Extract the (X, Y) coordinate from the center of the cell holding the provided text.  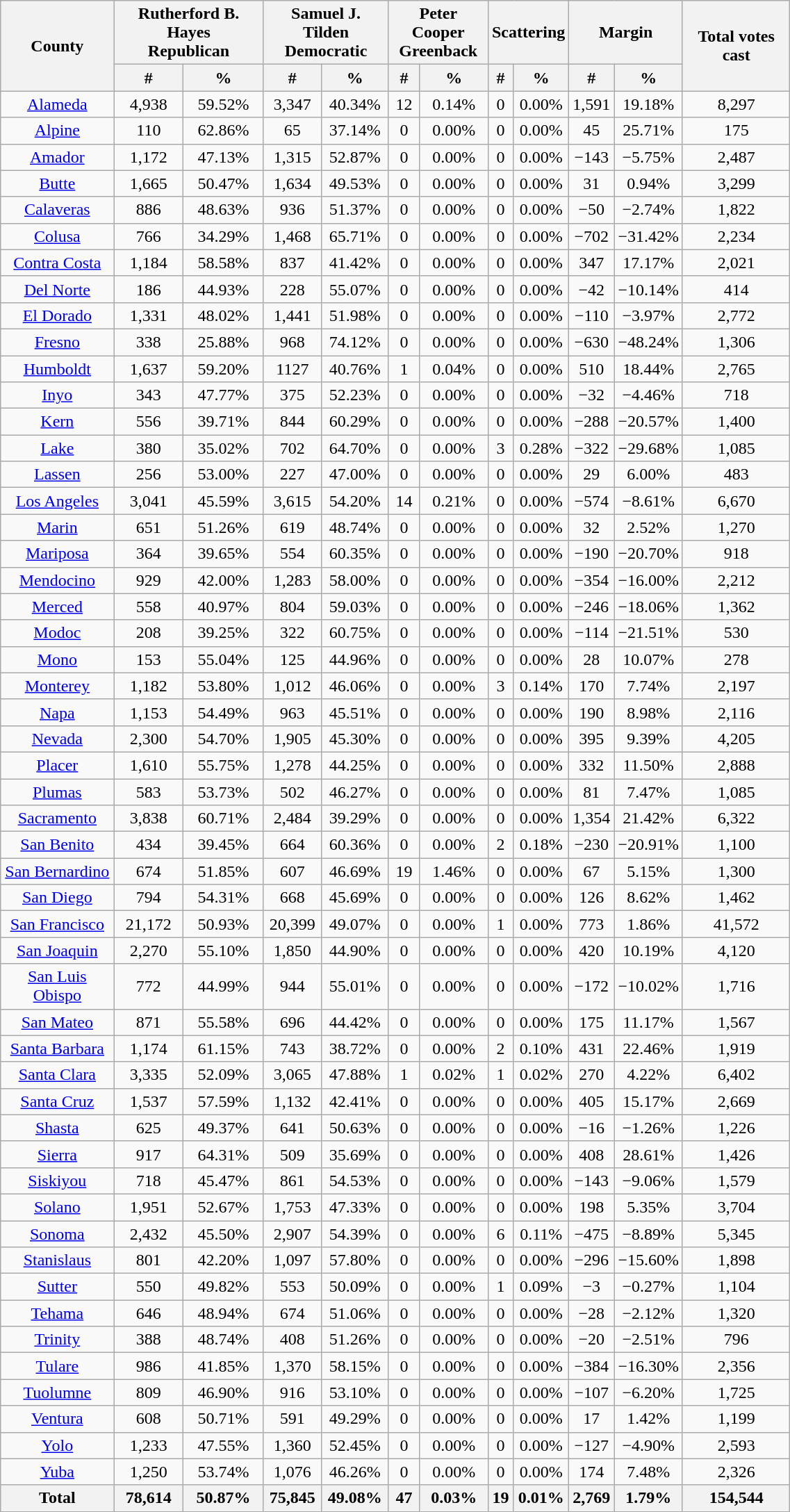
34.29% (224, 236)
607 (293, 871)
405 (592, 1101)
395 (592, 739)
5.35% (649, 1207)
−384 (592, 1366)
Shasta (57, 1128)
986 (149, 1366)
Nevada (57, 739)
1,370 (293, 1366)
44.93% (224, 289)
Butte (57, 183)
664 (293, 845)
7.48% (649, 1472)
773 (592, 924)
844 (293, 422)
55.58% (224, 1022)
59.52% (224, 104)
45.50% (224, 1233)
74.12% (356, 342)
4,205 (736, 739)
Placer (57, 765)
Monterey (57, 686)
25.88% (224, 342)
Sonoma (57, 1233)
Santa Clara (57, 1075)
49.37% (224, 1128)
46.69% (356, 871)
18.44% (649, 369)
772 (149, 987)
64.31% (224, 1154)
743 (293, 1049)
52.87% (356, 157)
−110 (592, 315)
7.74% (649, 686)
1,360 (293, 1445)
2,772 (736, 315)
1,637 (149, 369)
−18.06% (649, 607)
1,579 (736, 1181)
Lake (57, 448)
45.51% (356, 712)
58.00% (356, 580)
−190 (592, 554)
55.04% (224, 659)
794 (149, 898)
−288 (592, 422)
−50 (592, 210)
55.01% (356, 987)
−29.68% (649, 448)
608 (149, 1419)
1,172 (149, 157)
57.80% (356, 1260)
54.70% (224, 739)
804 (293, 607)
9.39% (649, 739)
347 (592, 263)
0.18% (541, 845)
Amador (57, 157)
60.29% (356, 422)
Solano (57, 1207)
583 (149, 791)
3,347 (293, 104)
10.19% (649, 951)
1,354 (592, 819)
59.03% (356, 607)
502 (293, 791)
0.01% (541, 1498)
380 (149, 448)
3,704 (736, 1207)
81 (592, 791)
8.62% (649, 898)
−114 (592, 633)
Santa Barbara (57, 1049)
45.47% (224, 1181)
21,172 (149, 924)
2,270 (149, 951)
Colusa (57, 236)
12 (404, 104)
45.30% (356, 739)
39.71% (224, 422)
10.07% (649, 659)
322 (293, 633)
53.73% (224, 791)
41.85% (224, 1366)
929 (149, 580)
6,322 (736, 819)
49.53% (356, 183)
1,905 (293, 739)
Napa (57, 712)
52.67% (224, 1207)
414 (736, 289)
364 (149, 554)
1,250 (149, 1472)
625 (149, 1128)
227 (293, 475)
40.76% (356, 369)
2,769 (592, 1498)
2,669 (736, 1101)
766 (149, 236)
558 (149, 607)
47.77% (224, 395)
6 (500, 1233)
53.80% (224, 686)
48.63% (224, 210)
42.41% (356, 1101)
Total votes cast (736, 46)
1,753 (293, 1207)
1.46% (454, 871)
0.11% (541, 1233)
59.20% (224, 369)
Alameda (57, 104)
53.10% (356, 1392)
2,326 (736, 1472)
702 (293, 448)
21.42% (649, 819)
64.70% (356, 448)
186 (149, 289)
46.26% (356, 1472)
15.17% (649, 1101)
Trinity (57, 1340)
Scattering (528, 33)
1127 (293, 369)
62.86% (224, 131)
San Luis Obispo (57, 987)
52.09% (224, 1075)
−42 (592, 289)
2,300 (149, 739)
−574 (592, 501)
1,184 (149, 263)
−16.00% (649, 580)
1,182 (149, 686)
San Francisco (57, 924)
44.96% (356, 659)
−16 (592, 1128)
60.71% (224, 819)
509 (293, 1154)
−16.30% (649, 1366)
5.15% (649, 871)
1,591 (592, 104)
42.00% (224, 580)
52.23% (356, 395)
Yolo (57, 1445)
44.99% (224, 987)
28.61% (649, 1154)
46.27% (356, 791)
6,402 (736, 1075)
−246 (592, 607)
3,065 (293, 1075)
0.04% (454, 369)
49.29% (356, 1419)
−475 (592, 1233)
1,822 (736, 210)
39.45% (224, 845)
Peter CooperGreenback (438, 33)
22.46% (649, 1049)
50.93% (224, 924)
51.06% (356, 1313)
11.17% (649, 1022)
1,174 (149, 1049)
53.00% (224, 475)
−322 (592, 448)
31 (592, 183)
El Dorado (57, 315)
38.72% (356, 1049)
2,116 (736, 712)
50.63% (356, 1128)
153 (149, 659)
2,356 (736, 1366)
11.50% (649, 765)
47.88% (356, 1075)
1,233 (149, 1445)
1,199 (736, 1419)
1,400 (736, 422)
47.13% (224, 157)
−127 (592, 1445)
−630 (592, 342)
−3 (592, 1287)
−107 (592, 1392)
1.86% (649, 924)
Stanislaus (57, 1260)
51.98% (356, 315)
−354 (592, 580)
0.10% (541, 1049)
50.09% (356, 1287)
41.42% (356, 263)
39.65% (224, 554)
837 (293, 263)
7.47% (649, 791)
198 (592, 1207)
886 (149, 210)
0.28% (541, 448)
1,226 (736, 1128)
944 (293, 987)
28 (592, 659)
388 (149, 1340)
1,306 (736, 342)
65 (293, 131)
−28 (592, 1313)
Ventura (57, 1419)
170 (592, 686)
2,593 (736, 1445)
−4.90% (649, 1445)
51.85% (224, 871)
54.20% (356, 501)
Plumas (57, 791)
−48.24% (649, 342)
154,544 (736, 1498)
−32 (592, 395)
338 (149, 342)
125 (293, 659)
1,278 (293, 765)
0.21% (454, 501)
San Diego (57, 898)
1,320 (736, 1313)
0.94% (649, 183)
Calaveras (57, 210)
1,468 (293, 236)
1,097 (293, 1260)
57.59% (224, 1101)
48.02% (224, 315)
−31.42% (649, 236)
554 (293, 554)
1,665 (149, 183)
45 (592, 131)
−2.51% (649, 1340)
8,297 (736, 104)
−2.12% (649, 1313)
−9.06% (649, 1181)
2,212 (736, 580)
801 (149, 1260)
Fresno (57, 342)
918 (736, 554)
Total (57, 1498)
44.90% (356, 951)
47.55% (224, 1445)
278 (736, 659)
San Benito (57, 845)
37.14% (356, 131)
871 (149, 1022)
Sacramento (57, 819)
651 (149, 527)
1,537 (149, 1101)
1.42% (649, 1419)
Inyo (57, 395)
1,716 (736, 987)
Alpine (57, 131)
32 (592, 527)
41,572 (736, 924)
2.52% (649, 527)
50.47% (224, 183)
1,850 (293, 951)
17.17% (649, 263)
2,021 (736, 263)
1,898 (736, 1260)
550 (149, 1287)
343 (149, 395)
2,197 (736, 686)
51.37% (356, 210)
3,299 (736, 183)
Tulare (57, 1366)
8.98% (649, 712)
510 (592, 369)
67 (592, 871)
556 (149, 422)
174 (592, 1472)
54.49% (224, 712)
3,041 (149, 501)
−0.27% (649, 1287)
29 (592, 475)
−15.60% (649, 1260)
61.15% (224, 1049)
−172 (592, 987)
Sierra (57, 1154)
796 (736, 1340)
−20.57% (649, 422)
Kern (57, 422)
Los Angeles (57, 501)
917 (149, 1154)
2,432 (149, 1233)
Merced (57, 607)
110 (149, 131)
553 (293, 1287)
−10.02% (649, 987)
1,331 (149, 315)
58.15% (356, 1366)
39.25% (224, 633)
49.08% (356, 1498)
809 (149, 1392)
1,283 (293, 580)
270 (592, 1075)
−20 (592, 1340)
Lassen (57, 475)
County (57, 46)
4,120 (736, 951)
39.29% (356, 819)
1,153 (149, 712)
17 (592, 1419)
−10.14% (649, 289)
−230 (592, 845)
Santa Cruz (57, 1101)
0.09% (541, 1287)
−296 (592, 1260)
332 (592, 765)
619 (293, 527)
190 (592, 712)
2,907 (293, 1233)
65.71% (356, 236)
420 (592, 951)
−1.26% (649, 1128)
San Joaquin (57, 951)
1,919 (736, 1049)
2,888 (736, 765)
53.74% (224, 1472)
54.39% (356, 1233)
1,441 (293, 315)
−20.91% (649, 845)
1,462 (736, 898)
434 (149, 845)
228 (293, 289)
3,615 (293, 501)
1,104 (736, 1287)
Tehama (57, 1313)
591 (293, 1419)
San Mateo (57, 1022)
2,484 (293, 819)
−3.97% (649, 315)
256 (149, 475)
916 (293, 1392)
1,951 (149, 1207)
5,345 (736, 1233)
1,567 (736, 1022)
1,012 (293, 686)
1,634 (293, 183)
19.18% (649, 104)
Samuel J. TildenDemocratic (326, 33)
54.53% (356, 1181)
45.59% (224, 501)
3,335 (149, 1075)
−6.20% (649, 1392)
54.31% (224, 898)
2,234 (736, 236)
44.25% (356, 765)
Mono (57, 659)
45.69% (356, 898)
14 (404, 501)
Contra Costa (57, 263)
126 (592, 898)
40.34% (356, 104)
208 (149, 633)
−8.89% (649, 1233)
968 (293, 342)
Marin (57, 527)
1.79% (649, 1498)
646 (149, 1313)
47.00% (356, 475)
Modoc (57, 633)
42.20% (224, 1260)
50.71% (224, 1419)
44.42% (356, 1022)
530 (736, 633)
375 (293, 395)
4,938 (149, 104)
−702 (592, 236)
−8.61% (649, 501)
78,614 (149, 1498)
2,765 (736, 369)
1,362 (736, 607)
936 (293, 210)
6.00% (649, 475)
861 (293, 1181)
46.06% (356, 686)
483 (736, 475)
963 (293, 712)
641 (293, 1128)
25.71% (649, 131)
−20.70% (649, 554)
75,845 (293, 1498)
Sutter (57, 1287)
49.82% (224, 1287)
−21.51% (649, 633)
Mariposa (57, 554)
1,270 (736, 527)
Del Norte (57, 289)
−4.46% (649, 395)
48.94% (224, 1313)
60.35% (356, 554)
3,838 (149, 819)
431 (592, 1049)
55.07% (356, 289)
20,399 (293, 924)
Rutherford B. HayesRepublican (189, 33)
1,132 (293, 1101)
San Bernardino (57, 871)
52.45% (356, 1445)
58.58% (224, 263)
696 (293, 1022)
−2.74% (649, 210)
Margin (626, 33)
55.10% (224, 951)
Siskiyou (57, 1181)
47.33% (356, 1207)
40.97% (224, 607)
Tuolumne (57, 1392)
Yuba (57, 1472)
Mendocino (57, 580)
Humboldt (57, 369)
2,487 (736, 157)
1,610 (149, 765)
0.03% (454, 1498)
1,100 (736, 845)
46.90% (224, 1392)
60.36% (356, 845)
1,076 (293, 1472)
50.87% (224, 1498)
35.69% (356, 1154)
6,670 (736, 501)
60.75% (356, 633)
55.75% (224, 765)
1,725 (736, 1392)
1,315 (293, 157)
−5.75% (649, 157)
1,426 (736, 1154)
49.07% (356, 924)
4.22% (649, 1075)
47 (404, 1498)
1,300 (736, 871)
668 (293, 898)
35.02% (224, 448)
